Find where the given text appears and provide that cell's center as [X, Y] coordinate. 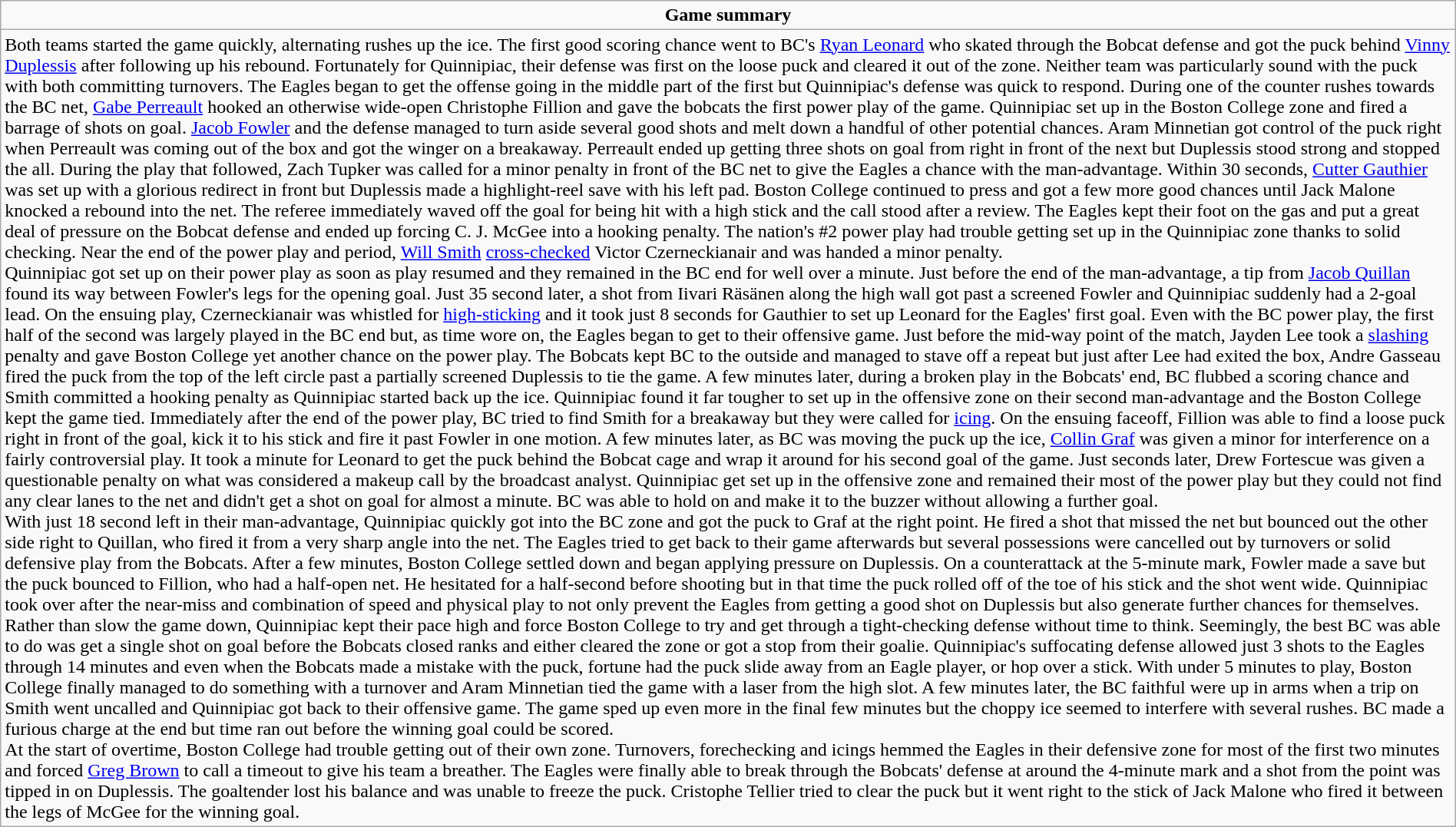
Game summary [728, 15]
